Search for the cell housing the specified text and yield its (X, Y) center coordinate. 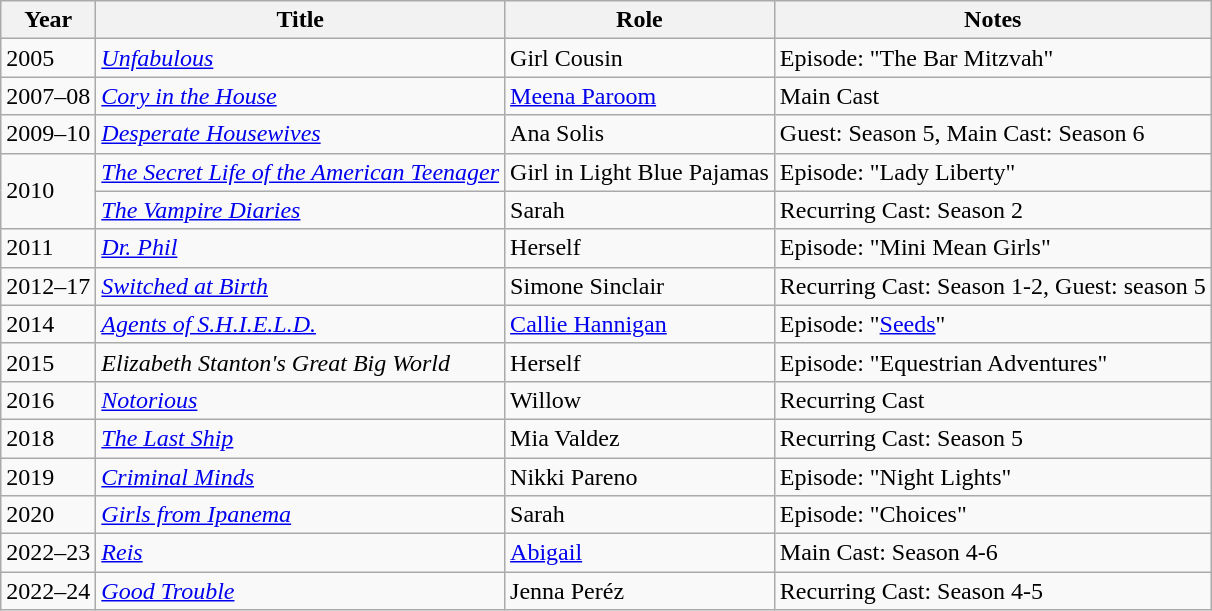
2011 (48, 248)
Simone Sinclair (640, 286)
2022–23 (48, 553)
2007–08 (48, 96)
Recurring Cast: Season 4-5 (992, 591)
Role (640, 20)
Criminal Minds (300, 477)
2016 (48, 400)
Girl in Light Blue Pajamas (640, 172)
Cory in the House (300, 96)
Year (48, 20)
Episode: "The Bar Mitzvah" (992, 58)
Episode: "Lady Liberty" (992, 172)
Notes (992, 20)
Episode: "Night Lights" (992, 477)
Switched at Birth (300, 286)
Unfabulous (300, 58)
Good Trouble (300, 591)
Episode: "Mini Mean Girls" (992, 248)
Main Cast: Season 4-6 (992, 553)
Reis (300, 553)
Guest: Season 5, Main Cast: Season 6 (992, 134)
Title (300, 20)
2018 (48, 438)
Dr. Phil (300, 248)
Episode: "Seeds" (992, 324)
2014 (48, 324)
2015 (48, 362)
2005 (48, 58)
2022–24 (48, 591)
The Vampire Diaries (300, 210)
Episode: "Equestrian Adventures" (992, 362)
Elizabeth Stanton's Great Big World (300, 362)
Girls from Ipanema (300, 515)
2020 (48, 515)
Callie Hannigan (640, 324)
Recurring Cast: Season 2 (992, 210)
2010 (48, 191)
Episode: "Choices" (992, 515)
Notorious (300, 400)
Nikki Pareno (640, 477)
2012–17 (48, 286)
2009–10 (48, 134)
Jenna Peréz (640, 591)
2019 (48, 477)
Ana Solis (640, 134)
Recurring Cast: Season 1-2, Guest: season 5 (992, 286)
Main Cast (992, 96)
The Last Ship (300, 438)
Recurring Cast (992, 400)
Desperate Housewives (300, 134)
Recurring Cast: Season 5 (992, 438)
The Secret Life of the American Teenager (300, 172)
Meena Paroom (640, 96)
Abigail (640, 553)
Willow (640, 400)
Mia Valdez (640, 438)
Girl Cousin (640, 58)
Agents of S.H.I.E.L.D. (300, 324)
